Search for the cell housing the specified text and yield its (X, Y) center coordinate. 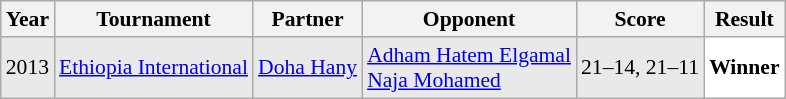
Tournament (154, 19)
Opponent (469, 19)
Score (640, 19)
Year (28, 19)
Winner (744, 68)
Result (744, 19)
21–14, 21–11 (640, 68)
Ethiopia International (154, 68)
2013 (28, 68)
Doha Hany (308, 68)
Partner (308, 19)
Adham Hatem Elgamal Naja Mohamed (469, 68)
